Search for the cell housing the specified text and yield its [x, y] center coordinate. 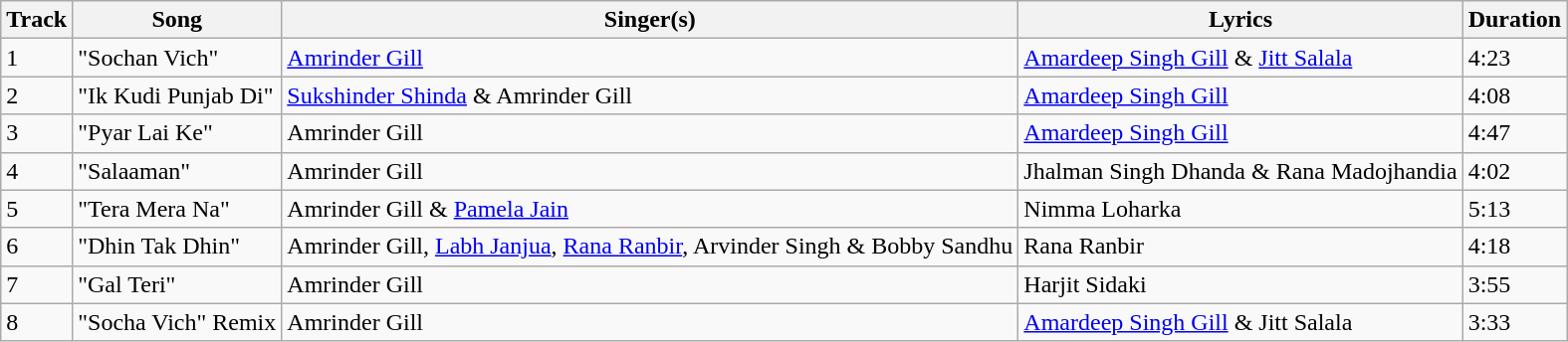
"Ik Kudi Punjab Di" [177, 95]
"Socha Vich" Remix [177, 322]
Rana Ranbir [1240, 247]
6 [37, 247]
"Sochan Vich" [177, 58]
Singer(s) [650, 20]
Harjit Sidaki [1240, 284]
4:47 [1514, 133]
1 [37, 58]
3:55 [1514, 284]
Amrinder Gill, Labh Janjua, Rana Ranbir, Arvinder Singh & Bobby Sandhu [650, 247]
Jhalman Singh Dhanda & Rana Madojhandia [1240, 171]
Song [177, 20]
2 [37, 95]
5:13 [1514, 209]
8 [37, 322]
3 [37, 133]
"Pyar Lai Ke" [177, 133]
"Dhin Tak Dhin" [177, 247]
Nimma Loharka [1240, 209]
Lyrics [1240, 20]
Duration [1514, 20]
7 [37, 284]
"Gal Teri" [177, 284]
4:02 [1514, 171]
4:08 [1514, 95]
Track [37, 20]
4:18 [1514, 247]
5 [37, 209]
3:33 [1514, 322]
"Salaaman" [177, 171]
Amrinder Gill & Pamela Jain [650, 209]
"Tera Mera Na" [177, 209]
4 [37, 171]
4:23 [1514, 58]
Sukshinder Shinda & Amrinder Gill [650, 95]
